Find where the given text appears and provide that cell's center as [x, y] coordinate. 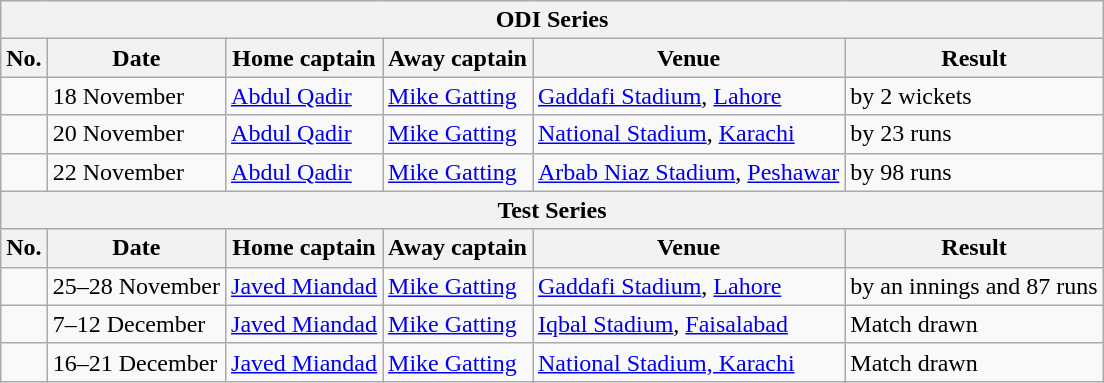
25–28 November [136, 286]
ODI Series [552, 20]
by 23 runs [974, 134]
by 2 wickets [974, 96]
20 November [136, 134]
Arbab Niaz Stadium, Peshawar [688, 172]
Iqbal Stadium, Faisalabad [688, 324]
22 November [136, 172]
18 November [136, 96]
by 98 runs [974, 172]
16–21 December [136, 362]
by an innings and 87 runs [974, 286]
Test Series [552, 210]
7–12 December [136, 324]
